Identify which cell holds the provided text, then report its (X, Y) central coordinate. 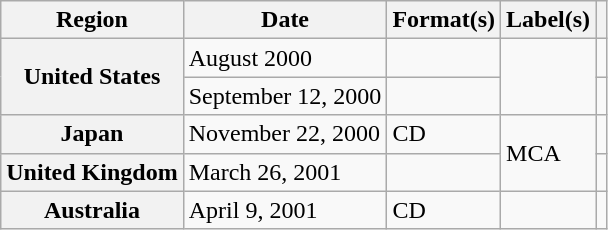
March 26, 2001 (285, 172)
November 22, 2000 (285, 134)
April 9, 2001 (285, 210)
August 2000 (285, 58)
United Kingdom (92, 172)
MCA (548, 153)
Japan (92, 134)
Format(s) (444, 20)
Date (285, 20)
United States (92, 77)
Australia (92, 210)
Region (92, 20)
September 12, 2000 (285, 96)
Label(s) (548, 20)
